Extract the (x, y) coordinate from the center of the cell holding the provided text.  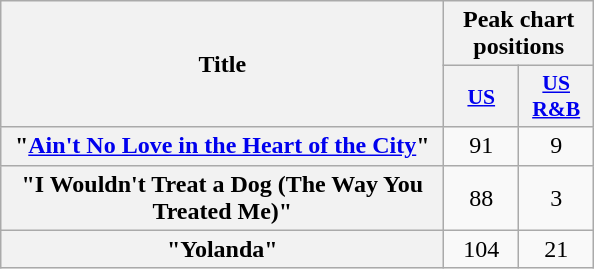
"I Wouldn't Treat a Dog (The Way You Treated Me)" (222, 198)
88 (482, 198)
9 (556, 146)
Peak chart positions (519, 34)
Title (222, 64)
91 (482, 146)
"Ain't No Love in the Heart of the City" (222, 146)
104 (482, 249)
US (482, 96)
US R&B (556, 96)
"Yolanda" (222, 249)
3 (556, 198)
21 (556, 249)
